Detect which cell encompasses the target text, then output its [x, y] center coordinate. 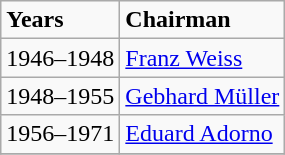
Years [60, 20]
1948–1955 [60, 96]
Gebhard Müller [202, 96]
Chairman [202, 20]
Franz Weiss [202, 58]
1956–1971 [60, 134]
Eduard Adorno [202, 134]
1946–1948 [60, 58]
